Provide the (x, y) coordinate of the cell's center where the given text is located.  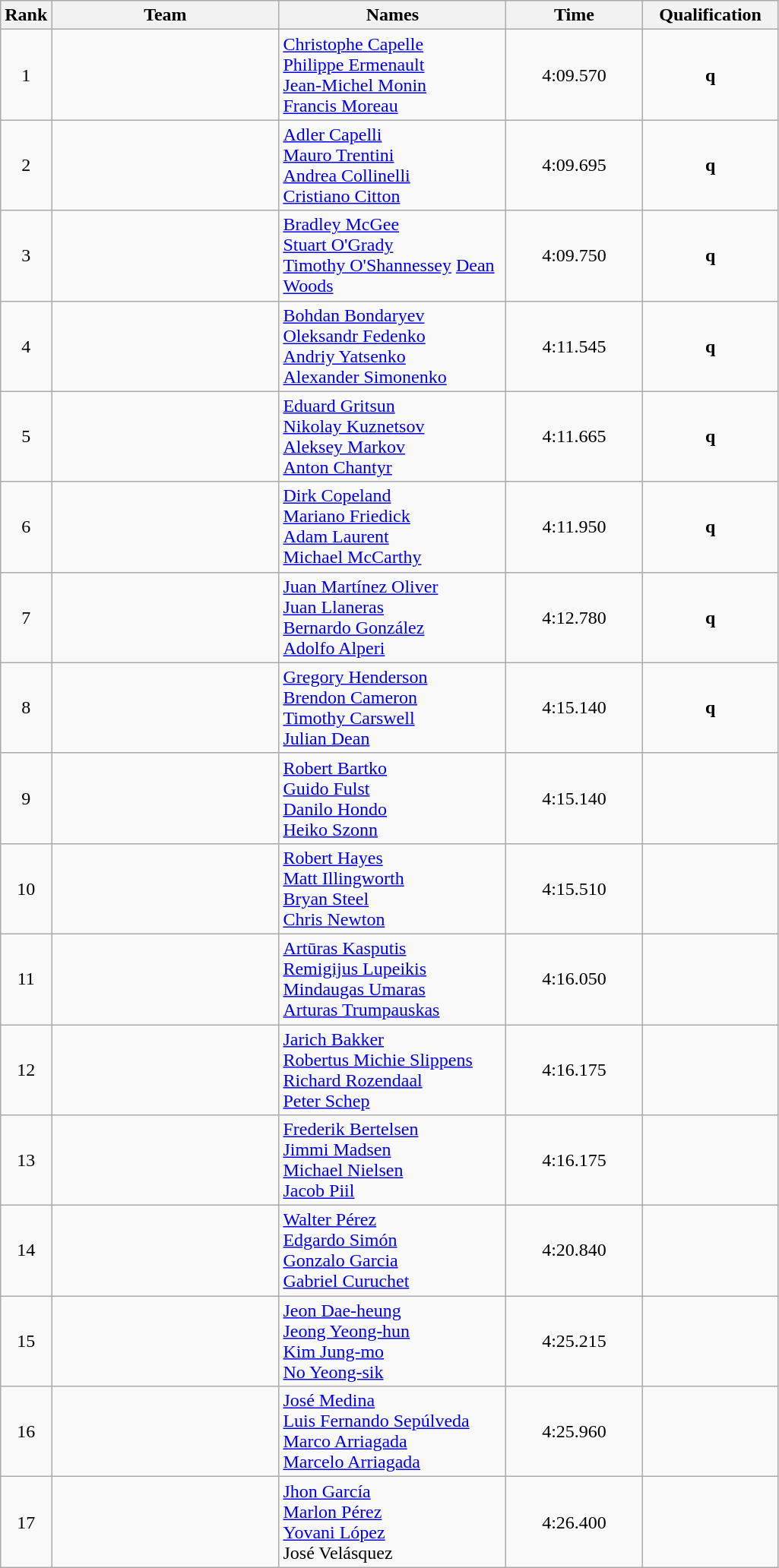
5 (26, 436)
Christophe Capelle Philippe Ermenault Jean-Michel Monin Francis Moreau (392, 74)
4:20.840 (575, 1250)
Robert HayesMatt IllingworthBryan SteelChris Newton (392, 889)
Robert BartkoGuido FulstDanilo HondoHeiko Szonn (392, 798)
7 (26, 617)
4:09.695 (575, 166)
6 (26, 527)
Time (575, 15)
Artūras KasputisRemigijus LupeikisMindaugas UmarasArturas Trumpauskas (392, 978)
4:09.750 (575, 255)
Jeon Dae-heungJeong Yeong-hunKim Jung-moNo Yeong-sik (392, 1342)
Frederik BertelsenJimmi MadsenMichael NielsenJacob Piil (392, 1161)
15 (26, 1342)
4:15.510 (575, 889)
Rank (26, 15)
4:26.400 (575, 1522)
José MedinaLuis Fernando SepúlvedaMarco ArriagadaMarcelo Arriagada (392, 1431)
Adler CapelliMauro TrentiniAndrea CollinelliCristiano Citton (392, 166)
4:11.545 (575, 346)
14 (26, 1250)
10 (26, 889)
Bohdan Bondaryev Oleksandr Fedenko Andriy Yatsenko Alexander Simonenko (392, 346)
3 (26, 255)
4:09.570 (575, 74)
17 (26, 1522)
13 (26, 1161)
1 (26, 74)
Qualification (710, 15)
Jhon GarcíaMarlon PérezYovani LópezJosé Velásquez (392, 1522)
Names (392, 15)
11 (26, 978)
4:16.050 (575, 978)
4:25.215 (575, 1342)
2 (26, 166)
Eduard Gritsun Nikolay Kuznetsov Aleksey Markov Anton Chantyr (392, 436)
4:12.780 (575, 617)
4:25.960 (575, 1431)
4:11.665 (575, 436)
9 (26, 798)
Team (166, 15)
12 (26, 1070)
8 (26, 708)
4:11.950 (575, 527)
Walter PérezEdgardo SimónGonzalo GarciaGabriel Curuchet (392, 1250)
Bradley McGeeStuart O'Grady Timothy O'Shannessey Dean Woods (392, 255)
4 (26, 346)
Dirk CopelandMariano FriedickAdam LaurentMichael McCarthy (392, 527)
Juan Martínez Oliver Juan LlanerasBernardo GonzálezAdolfo Alperi (392, 617)
Jarich BakkerRobertus Michie SlippensRichard RozendaalPeter Schep (392, 1070)
Gregory HendersonBrendon CameronTimothy CarswellJulian Dean (392, 708)
16 (26, 1431)
